Search for the cell housing the specified text and yield its (x, y) center coordinate. 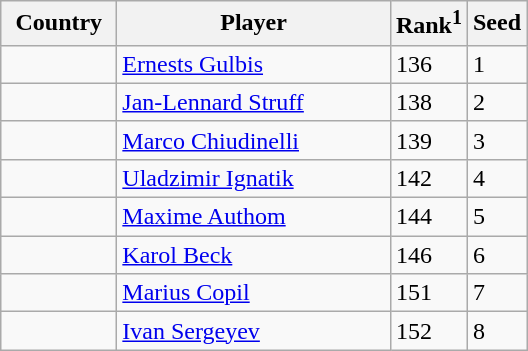
Marius Copil (254, 293)
2 (496, 102)
Jan-Lennard Struff (254, 102)
Maxime Authom (254, 217)
Country (59, 24)
8 (496, 331)
7 (496, 293)
138 (428, 102)
Player (254, 24)
Ivan Sergeyev (254, 331)
Rank1 (428, 24)
Karol Beck (254, 255)
152 (428, 331)
5 (496, 217)
146 (428, 255)
142 (428, 178)
151 (428, 293)
3 (496, 140)
1 (496, 64)
6 (496, 255)
144 (428, 217)
Seed (496, 24)
136 (428, 64)
139 (428, 140)
Uladzimir Ignatik (254, 178)
Ernests Gulbis (254, 64)
4 (496, 178)
Marco Chiudinelli (254, 140)
